Find where the given text appears and provide that cell's center as (x, y) coordinate. 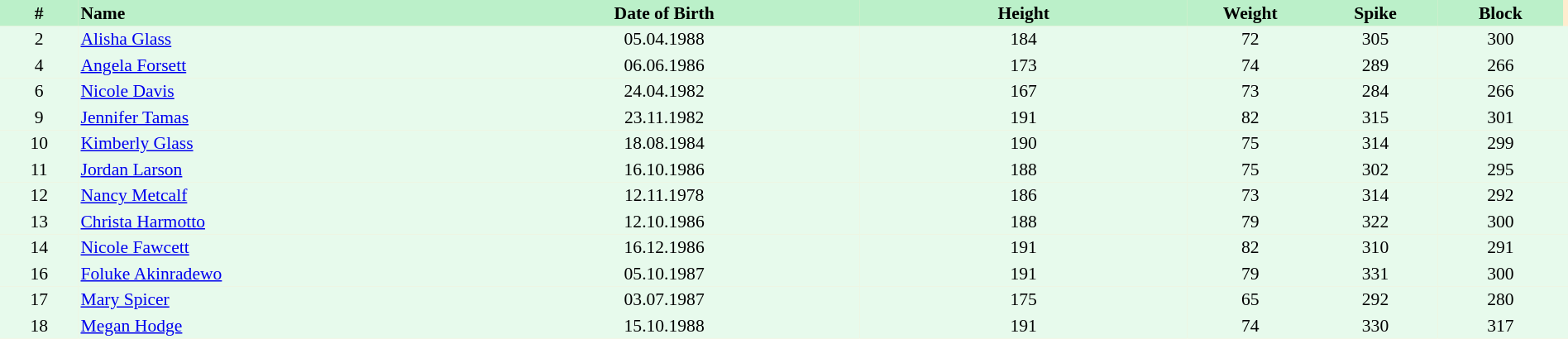
Nicole Davis (273, 91)
173 (1024, 65)
Kimberly Glass (273, 144)
9 (39, 117)
Name (273, 13)
Christa Harmotto (273, 222)
Weight (1250, 13)
6 (39, 91)
05.10.1987 (664, 274)
23.11.1982 (664, 117)
Megan Hodge (273, 326)
291 (1500, 248)
# (39, 13)
Spike (1374, 13)
15.10.1988 (664, 326)
302 (1374, 169)
289 (1374, 65)
16.10.1986 (664, 169)
322 (1374, 222)
12.10.1986 (664, 222)
16 (39, 274)
12.11.1978 (664, 195)
18 (39, 326)
310 (1374, 248)
Mary Spicer (273, 299)
11 (39, 169)
190 (1024, 144)
299 (1500, 144)
4 (39, 65)
12 (39, 195)
Angela Forsett (273, 65)
2 (39, 40)
315 (1374, 117)
280 (1500, 299)
06.06.1986 (664, 65)
167 (1024, 91)
Foluke Akinradewo (273, 274)
184 (1024, 40)
72 (1250, 40)
175 (1024, 299)
Jennifer Tamas (273, 117)
284 (1374, 91)
10 (39, 144)
65 (1250, 299)
24.04.1982 (664, 91)
Date of Birth (664, 13)
05.04.1988 (664, 40)
295 (1500, 169)
Jordan Larson (273, 169)
Height (1024, 13)
301 (1500, 117)
317 (1500, 326)
Nicole Fawcett (273, 248)
305 (1374, 40)
18.08.1984 (664, 144)
16.12.1986 (664, 248)
14 (39, 248)
Block (1500, 13)
331 (1374, 274)
Alisha Glass (273, 40)
13 (39, 222)
03.07.1987 (664, 299)
330 (1374, 326)
186 (1024, 195)
17 (39, 299)
Nancy Metcalf (273, 195)
